Identify which cell holds the provided text, then report its [x, y] central coordinate. 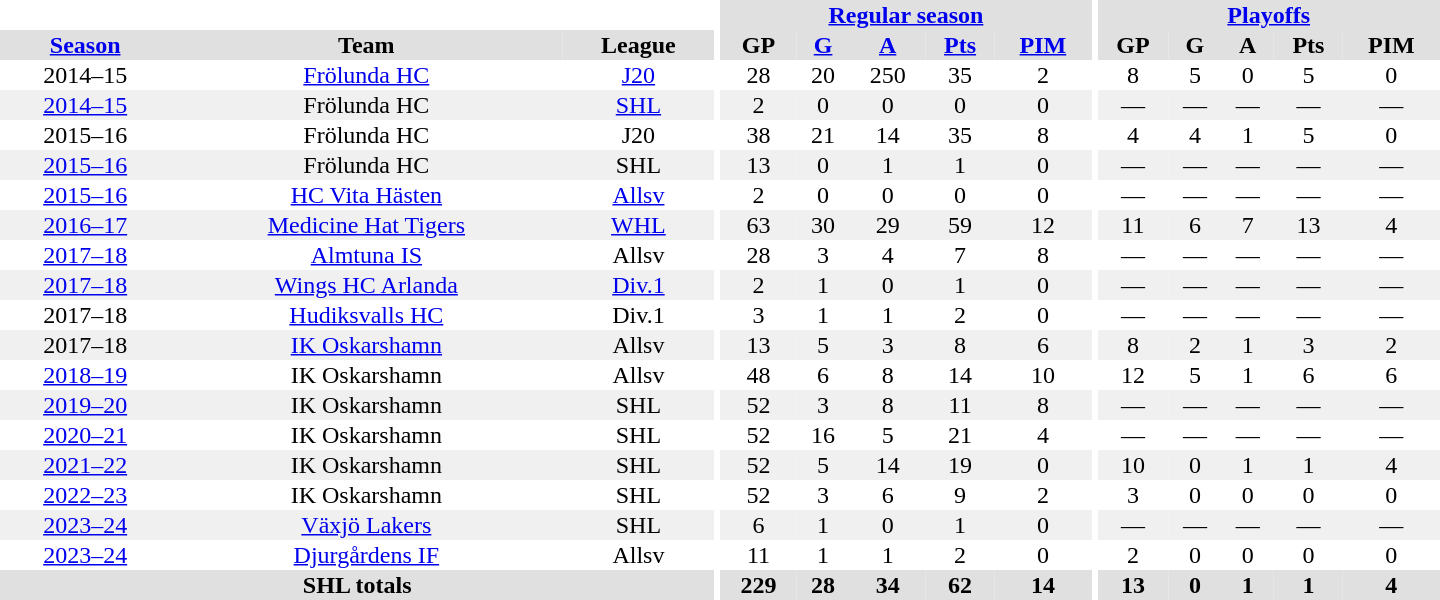
Djurgårdens IF [366, 555]
63 [758, 225]
League [638, 45]
Växjö Lakers [366, 525]
Hudiksvalls HC [366, 315]
WHL [638, 225]
HC Vita Hästen [366, 195]
48 [758, 375]
38 [758, 135]
16 [824, 435]
2018–19 [85, 375]
34 [887, 585]
30 [824, 225]
2016–17 [85, 225]
Regular season [906, 15]
9 [960, 495]
29 [887, 225]
2020–21 [85, 435]
2019–20 [85, 405]
59 [960, 225]
20 [824, 75]
Playoffs [1268, 15]
SHL totals [357, 585]
Team [366, 45]
229 [758, 585]
Season [85, 45]
2021–22 [85, 465]
Medicine Hat Tigers [366, 225]
19 [960, 465]
2022–23 [85, 495]
62 [960, 585]
Wings HC Arlanda [366, 285]
250 [887, 75]
Almtuna IS [366, 255]
